Search for the cell housing the specified text and yield its (X, Y) center coordinate. 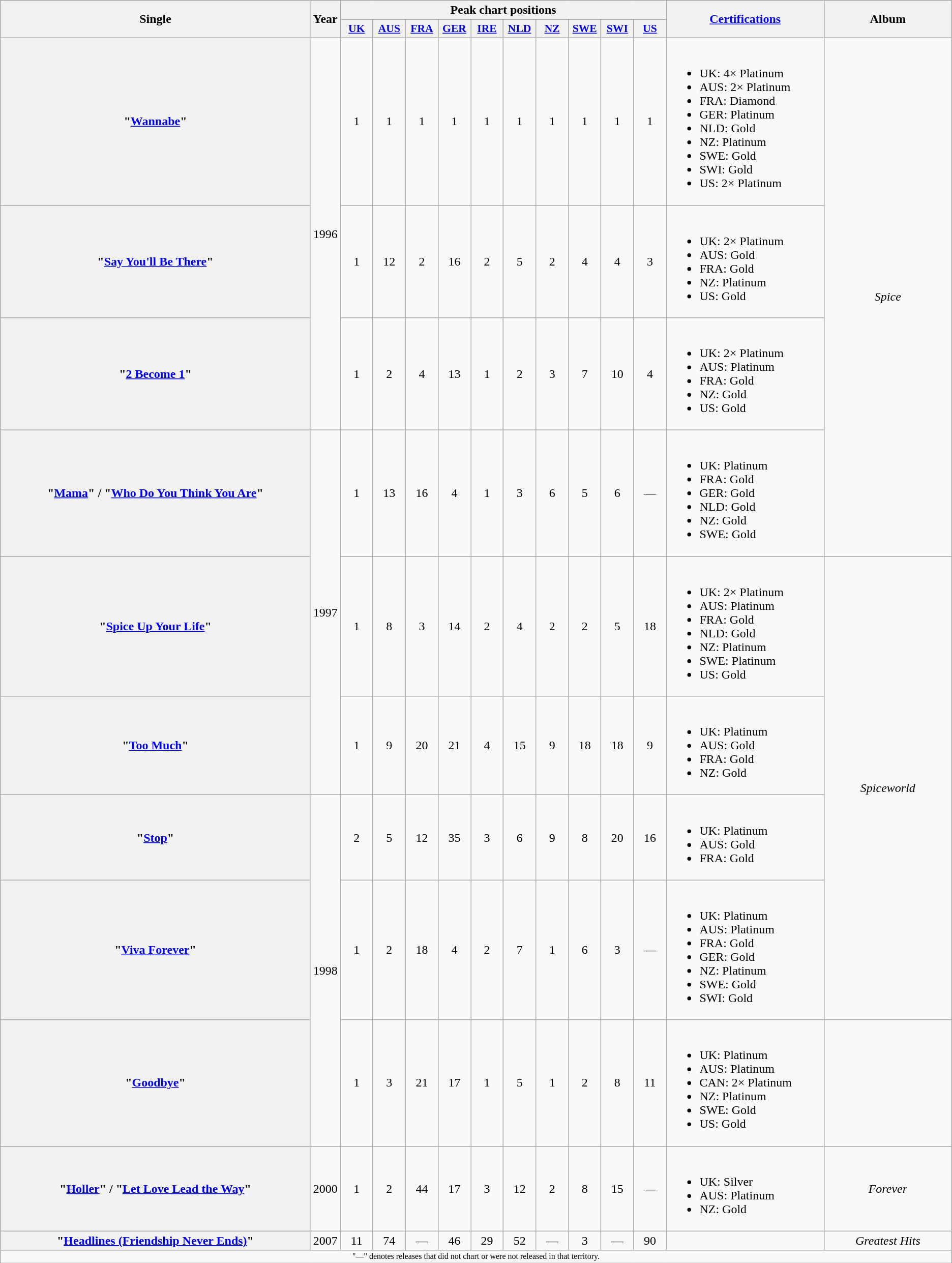
UK: 2× PlatinumAUS: PlatinumFRA: GoldNLD: GoldNZ: PlatinumSWE: PlatinumUS: Gold (746, 627)
Year (325, 19)
US (650, 29)
"Spice Up Your Life" (156, 627)
Single (156, 19)
"Goodbye" (156, 1083)
UK: SilverAUS: PlatinumNZ: Gold (746, 1188)
Peak chart positions (503, 10)
35 (454, 837)
AUS (389, 29)
Spiceworld (888, 788)
90 (650, 1241)
"Say You'll Be There" (156, 261)
"Stop" (156, 837)
FRA (422, 29)
14 (454, 627)
10 (617, 374)
GER (454, 29)
52 (520, 1241)
"Viva Forever" (156, 950)
29 (487, 1241)
44 (422, 1188)
"Too Much" (156, 746)
UK: PlatinumFRA: GoldGER: GoldNLD: GoldNZ: GoldSWE: Gold (746, 493)
Forever (888, 1188)
SWI (617, 29)
UK: PlatinumAUS: GoldFRA: GoldNZ: Gold (746, 746)
Greatest Hits (888, 1241)
IRE (487, 29)
"—" denotes releases that did not chart or were not released in that territory. (476, 1256)
"2 Become 1" (156, 374)
UK: PlatinumAUS: PlatinumFRA: GoldGER: GoldNZ: PlatinumSWE: GoldSWI: Gold (746, 950)
"Mama" / "Who Do You Think You Are" (156, 493)
UK: 2× PlatinumAUS: PlatinumFRA: GoldNZ: GoldUS: Gold (746, 374)
NLD (520, 29)
2007 (325, 1241)
UK: PlatinumAUS: PlatinumCAN: 2× PlatinumNZ: PlatinumSWE: GoldUS: Gold (746, 1083)
SWE (585, 29)
NZ (552, 29)
74 (389, 1241)
1996 (325, 234)
Spice (888, 297)
2000 (325, 1188)
UK: 4× PlatinumAUS: 2× PlatinumFRA: DiamondGER: PlatinumNLD: GoldNZ: PlatinumSWE: GoldSWI: GoldUS: 2× Platinum (746, 121)
UK: PlatinumAUS: GoldFRA: Gold (746, 837)
UK (356, 29)
Album (888, 19)
Certifications (746, 19)
1997 (325, 612)
"Holler" / "Let Love Lead the Way" (156, 1188)
"Wannabe" (156, 121)
46 (454, 1241)
1998 (325, 971)
UK: 2× PlatinumAUS: GoldFRA: GoldNZ: PlatinumUS: Gold (746, 261)
"Headlines (Friendship Never Ends)" (156, 1241)
